Determine the [X, Y] coordinate at the center of the cell enclosing the given text.  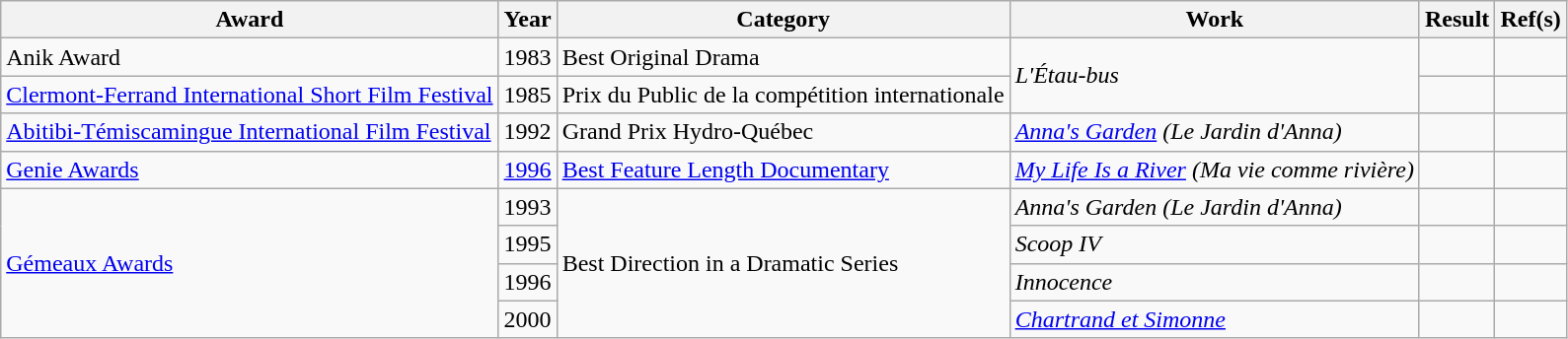
Result [1456, 20]
Year [527, 20]
Best Original Drama [784, 57]
Scoop IV [1214, 244]
Innocence [1214, 282]
Grand Prix Hydro-Québec [784, 132]
1985 [527, 95]
Prix du Public de la compétition internationale [784, 95]
1992 [527, 132]
1995 [527, 244]
2000 [527, 319]
Award [250, 20]
Abitibi-Témiscamingue International Film Festival [250, 132]
1983 [527, 57]
Clermont-Ferrand International Short Film Festival [250, 95]
Gémeaux Awards [250, 263]
Category [784, 20]
Work [1214, 20]
1993 [527, 207]
Anik Award [250, 57]
L'Étau-bus [1214, 76]
Genie Awards [250, 169]
Chartrand et Simonne [1214, 319]
My Life Is a River (Ma vie comme rivière) [1214, 169]
Best Direction in a Dramatic Series [784, 263]
Best Feature Length Documentary [784, 169]
Ref(s) [1531, 20]
